Identify which cell holds the provided text, then report its (X, Y) central coordinate. 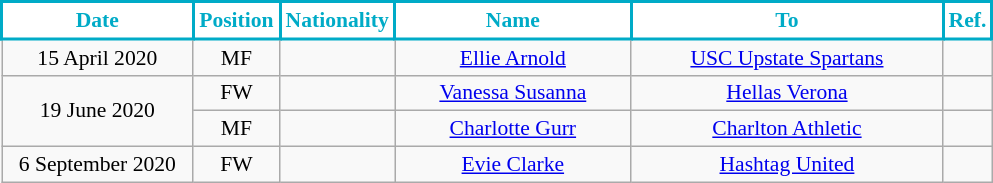
Hashtag United (787, 165)
To (787, 20)
Ref. (968, 20)
Date (98, 20)
Name (514, 20)
Vanessa Susanna (514, 93)
15 April 2020 (98, 57)
Evie Clarke (514, 165)
Nationality (338, 20)
Charlotte Gurr (514, 129)
Charlton Athletic (787, 129)
Position (236, 20)
6 September 2020 (98, 165)
Hellas Verona (787, 93)
Ellie Arnold (514, 57)
USC Upstate Spartans (787, 57)
19 June 2020 (98, 110)
